Locate the cell with the specified text and output its [X, Y] center coordinate. 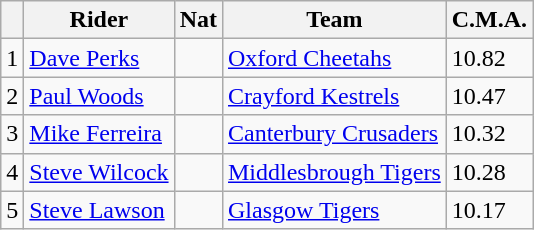
10.17 [489, 210]
10.82 [489, 58]
Nat [198, 20]
Dave Perks [99, 58]
Rider [99, 20]
Paul Woods [99, 96]
2 [12, 96]
1 [12, 58]
4 [12, 172]
10.32 [489, 134]
Oxford Cheetahs [334, 58]
Steve Lawson [99, 210]
Crayford Kestrels [334, 96]
Steve Wilcock [99, 172]
Canterbury Crusaders [334, 134]
5 [12, 210]
Glasgow Tigers [334, 210]
10.47 [489, 96]
Middlesbrough Tigers [334, 172]
C.M.A. [489, 20]
Team [334, 20]
3 [12, 134]
Mike Ferreira [99, 134]
10.28 [489, 172]
